For the text-containing cell, return its midpoint in (x, y) coordinate format. 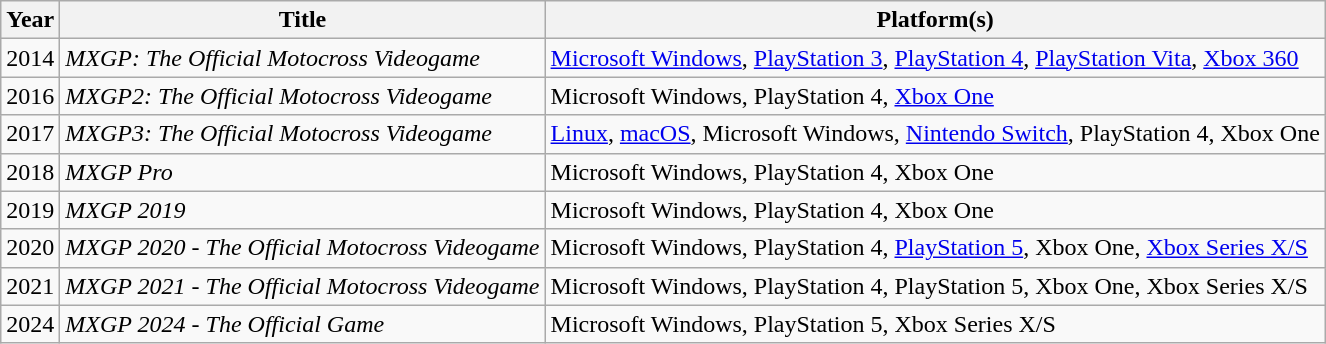
MXGP Pro (302, 172)
2019 (30, 210)
MXGP 2021 - The Official Motocross Videogame (302, 286)
2018 (30, 172)
Linux, macOS, Microsoft Windows, Nintendo Switch, PlayStation 4, Xbox One (935, 134)
2017 (30, 134)
MXGP 2024 - The Official Game (302, 324)
MXGP 2019 (302, 210)
Year (30, 20)
MXGP3: The Official Motocross Videogame (302, 134)
2024 (30, 324)
Platform(s) (935, 20)
MXGP: The Official Motocross Videogame (302, 58)
2021 (30, 286)
MXGP2: The Official Motocross Videogame (302, 96)
Microsoft Windows, PlayStation 5, Xbox Series X/S (935, 324)
Title (302, 20)
Microsoft Windows, PlayStation 3, PlayStation 4, PlayStation Vita, Xbox 360 (935, 58)
2020 (30, 248)
2016 (30, 96)
2014 (30, 58)
MXGP 2020 - The Official Motocross Videogame (302, 248)
